Provide the [X, Y] coordinate of the cell's center where the given text is located.  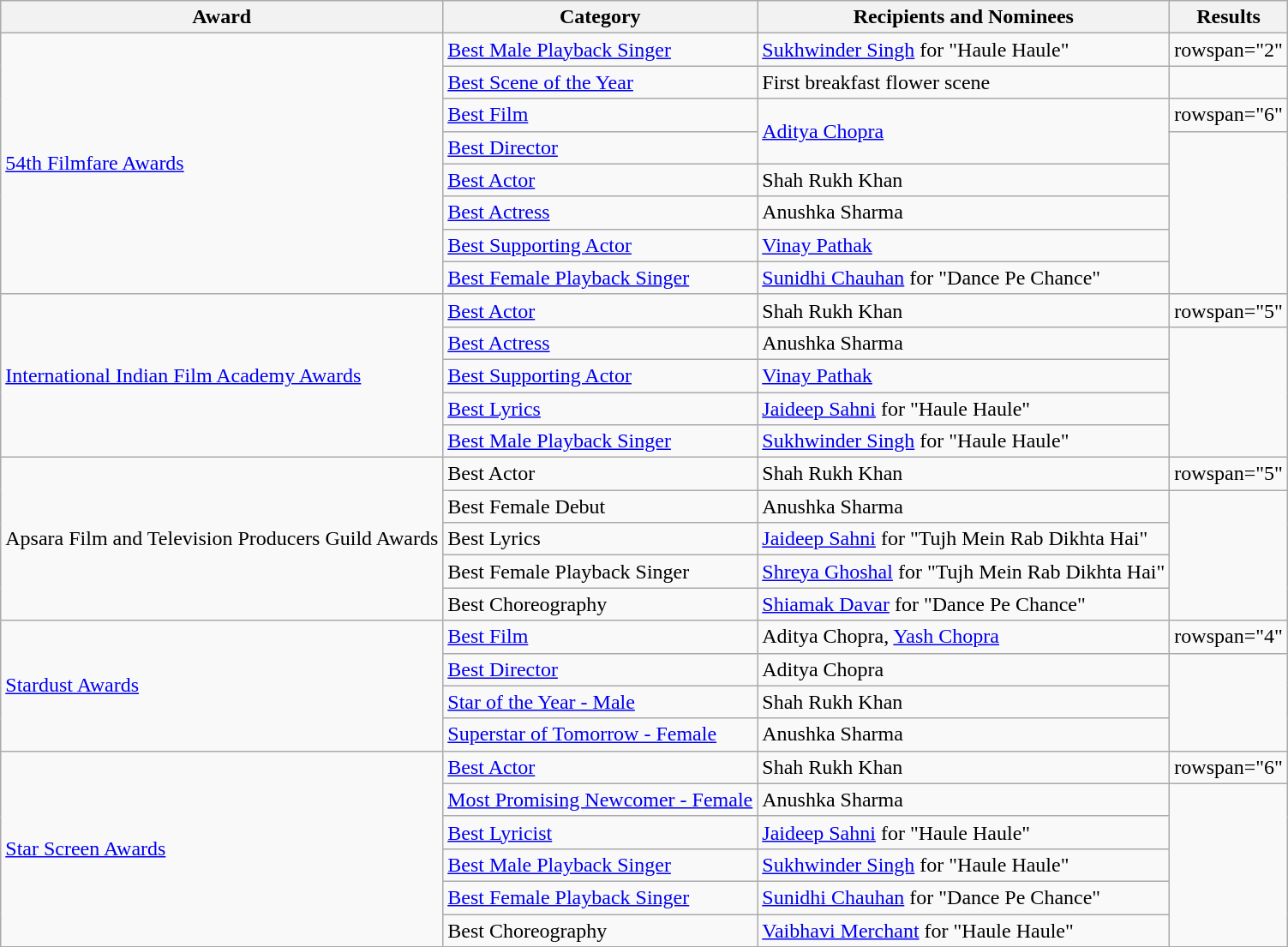
rowspan="2" [1229, 50]
First breakfast flower scene [963, 82]
Aditya Chopra, Yash Chopra [963, 637]
International Indian Film Academy Awards [222, 375]
Jaideep Sahni for "Tujh Mein Rab Dikhta Hai" [963, 539]
54th Filmfare Awards [222, 164]
Stardust Awards [222, 686]
Best Female Debut [600, 506]
Best Scene of the Year [600, 82]
Results [1229, 17]
Apsara Film and Television Producers Guild Awards [222, 539]
Most Promising Newcomer - Female [600, 800]
Recipients and Nominees [963, 17]
Star of the Year - Male [600, 702]
Star Screen Awards [222, 848]
Award [222, 17]
Superstar of Tomorrow - Female [600, 734]
Shiamak Davar for "Dance Pe Chance" [963, 604]
Vaibhavi Merchant for "Haule Haule" [963, 930]
Category [600, 17]
rowspan="4" [1229, 637]
Best Lyricist [600, 832]
Shreya Ghoshal for "Tujh Mein Rab Dikhta Hai" [963, 572]
